Find where the given text appears and provide that cell's center as [x, y] coordinate. 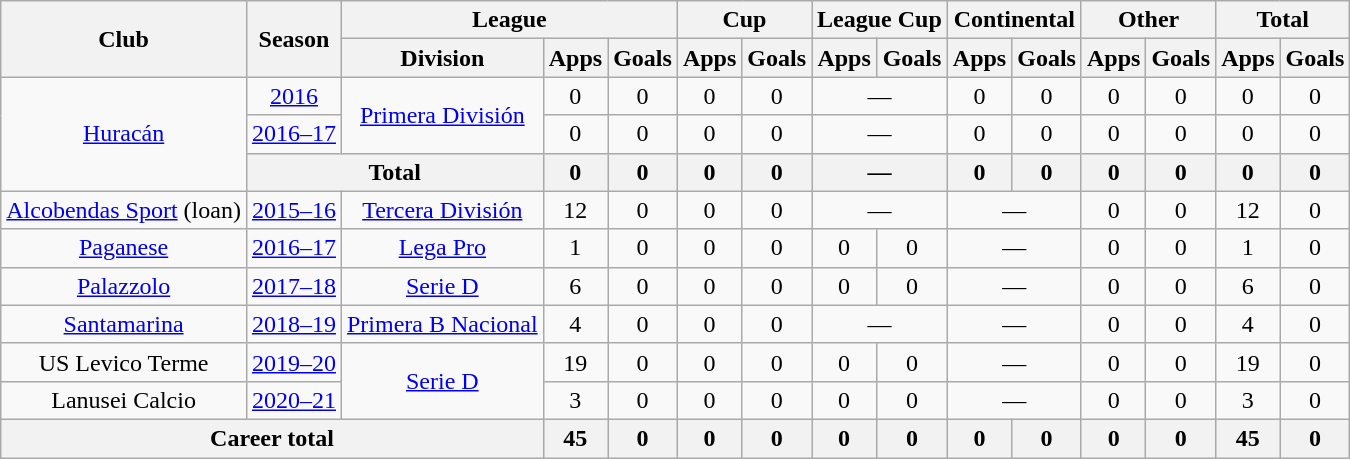
Primera División [442, 115]
2016 [294, 96]
2018–19 [294, 324]
Division [442, 58]
Huracán [124, 134]
Palazzolo [124, 286]
League [509, 20]
Santamarina [124, 324]
Other [1148, 20]
2019–20 [294, 362]
Season [294, 39]
Career total [272, 438]
Lega Pro [442, 248]
Cup [744, 20]
Paganese [124, 248]
2017–18 [294, 286]
US Levico Terme [124, 362]
2015–16 [294, 210]
2020–21 [294, 400]
Primera B Nacional [442, 324]
Tercera División [442, 210]
League Cup [880, 20]
Continental [1014, 20]
Club [124, 39]
Lanusei Calcio [124, 400]
Alcobendas Sport (loan) [124, 210]
